Output the (X, Y) coordinate of the center of the cell containing the given text.  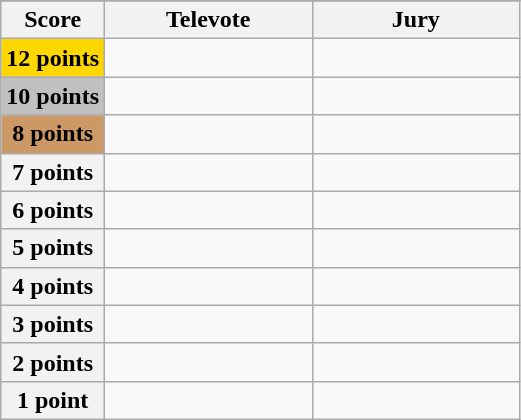
6 points (53, 210)
1 point (53, 400)
Televote (209, 20)
5 points (53, 248)
Jury (416, 20)
8 points (53, 134)
2 points (53, 362)
4 points (53, 286)
3 points (53, 324)
10 points (53, 96)
7 points (53, 172)
12 points (53, 58)
Score (53, 20)
